Locate the cell with the specified text and output its [X, Y] center coordinate. 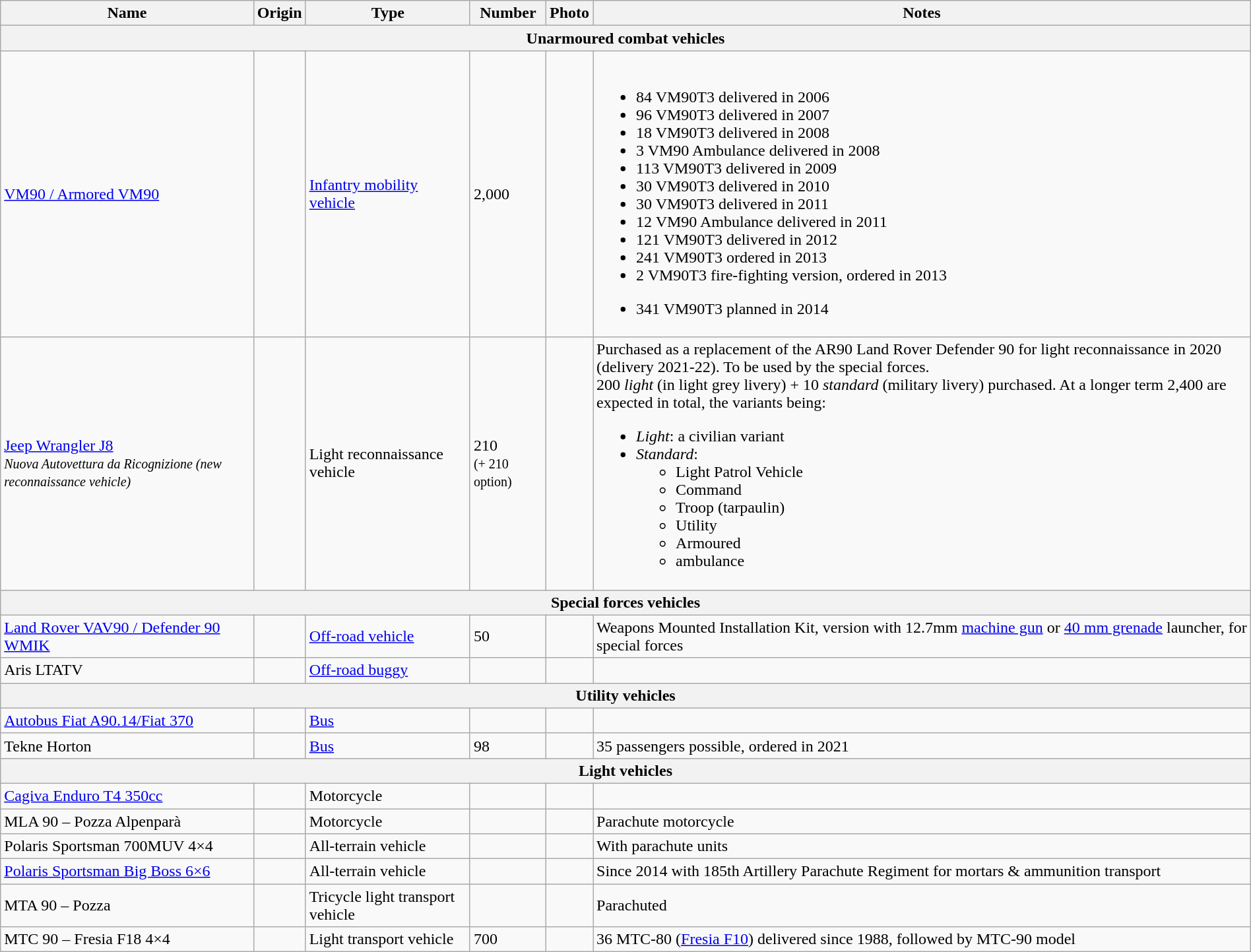
Polaris Sportsman Big Boss 6×6 [127, 872]
Type [388, 13]
Origin [280, 13]
Light reconnaissance vehicle [388, 463]
Jeep Wrangler J8Nuova Autovettura da Ricognizione (new reconnaissance vehicle) [127, 463]
Infantry mobility vehicle [388, 194]
50 [508, 636]
Aris LTATV [127, 670]
Light vehicles [625, 771]
Weapons Mounted Installation Kit, version with 12.7mm machine gun or 40 mm grenade launcher, for special forces [922, 636]
Autobus Fiat A90.14/Fiat 370 [127, 720]
Special forces vehicles [625, 602]
Name [127, 13]
Utility vehicles [625, 695]
MTA 90 – Pozza [127, 905]
Parachuted [922, 905]
Notes [922, 13]
2,000 [508, 194]
Off-road buggy [388, 670]
VM90 / Armored VM90 [127, 194]
Since 2014 with 185th Artillery Parachute Regiment for mortars & ammunition transport [922, 872]
210(+ 210 option) [508, 463]
35 passengers possible, ordered in 2021 [922, 746]
Photo [570, 13]
With parachute units [922, 846]
Unarmoured combat vehicles [625, 38]
Number [508, 13]
700 [508, 939]
Tricycle light transport vehicle [388, 905]
Polaris Sportsman 700MUV 4×4 [127, 846]
Cagiva Enduro T4 350cc [127, 796]
Land Rover VAV90 / Defender 90 WMIK [127, 636]
Tekne Horton [127, 746]
MTC 90 – Fresia F18 4×4 [127, 939]
98 [508, 746]
Light transport vehicle [388, 939]
MLA 90 – Pozza Alpenparà [127, 821]
Off-road vehicle [388, 636]
Parachute motorcycle [922, 821]
36 MTC-80 (Fresia F10) delivered since 1988, followed by MTC-90 model [922, 939]
